Identify which cell holds the provided text, then report its [X, Y] central coordinate. 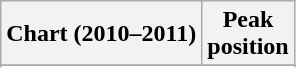
Peak position [248, 34]
Chart (2010–2011) [102, 34]
